Detect which cell encompasses the target text, then output its (x, y) center coordinate. 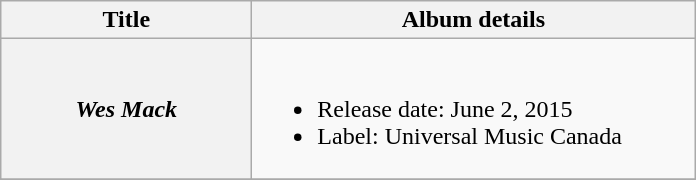
Wes Mack (126, 109)
Release date: June 2, 2015Label: Universal Music Canada (474, 109)
Title (126, 20)
Album details (474, 20)
